From the cell containing the given text, extract its center point as [x, y] coordinate. 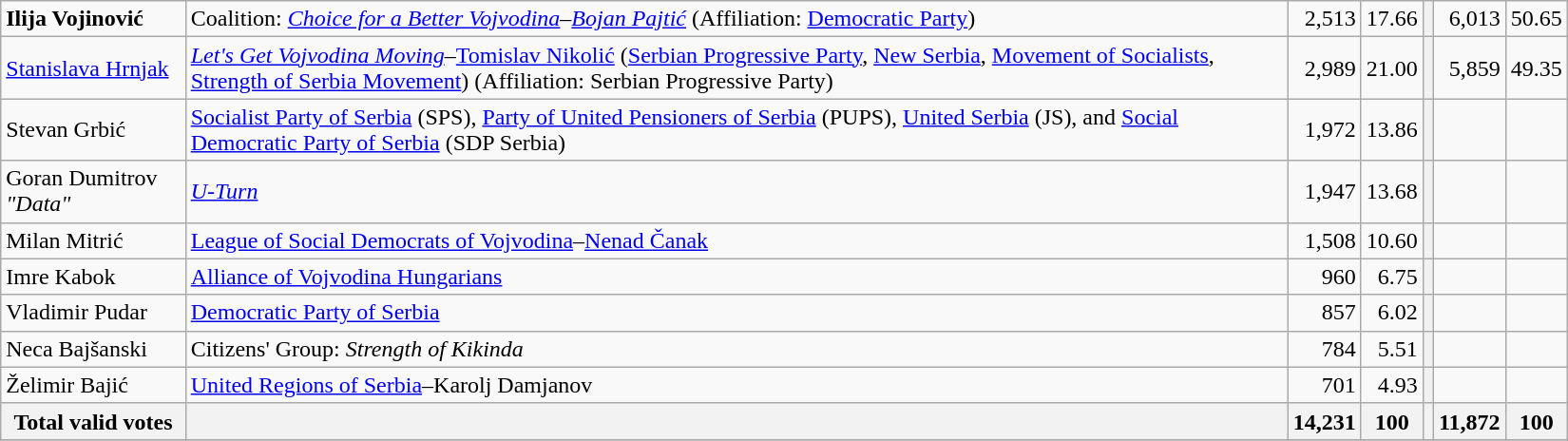
United Regions of Serbia–Karolj Damjanov [736, 385]
Milan Mitrić [93, 240]
Goran Dumitrov "Data" [93, 192]
6.02 [1391, 313]
Želimir Bajić [93, 385]
2,989 [1325, 68]
50.65 [1536, 19]
1,508 [1325, 240]
49.35 [1536, 68]
5,859 [1469, 68]
14,231 [1325, 421]
League of Social Democrats of Vojvodina–Nenad Čanak [736, 240]
Socialist Party of Serbia (SPS), Party of United Pensioners of Serbia (PUPS), United Serbia (JS), and Social Democratic Party of Serbia (SDP Serbia) [736, 129]
Vladimir Pudar [93, 313]
Alliance of Vojvodina Hungarians [736, 277]
6,013 [1469, 19]
960 [1325, 277]
13.68 [1391, 192]
13.86 [1391, 129]
Democratic Party of Serbia [736, 313]
5.51 [1391, 349]
2,513 [1325, 19]
21.00 [1391, 68]
784 [1325, 349]
Stevan Grbić [93, 129]
Stanislava Hrnjak [93, 68]
Total valid votes [93, 421]
1,972 [1325, 129]
Imre Kabok [93, 277]
17.66 [1391, 19]
10.60 [1391, 240]
Neca Bajšanski [93, 349]
11,872 [1469, 421]
857 [1325, 313]
Coalition: Choice for a Better Vojvodina–Bojan Pajtić (Affiliation: Democratic Party) [736, 19]
4.93 [1391, 385]
1,947 [1325, 192]
U-Turn [736, 192]
6.75 [1391, 277]
Citizens' Group: Strength of Kikinda [736, 349]
Ilija Vojinović [93, 19]
701 [1325, 385]
